Output the (X, Y) coordinate of the center of the cell containing the given text.  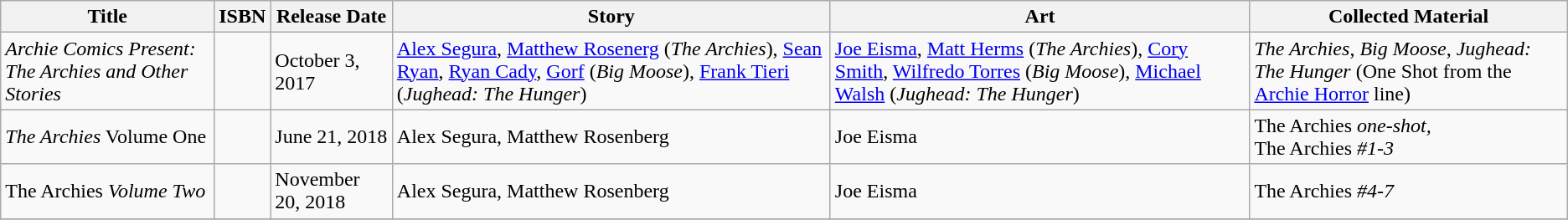
October 3, 2017 (332, 71)
The Archies one-shot,The Archies #1-3 (1409, 137)
Title (107, 17)
The Archies Volume One (107, 137)
Joe Eisma, Matt Herms (The Archies), Cory Smith, Wilfredo Torres (Big Moose), Michael Walsh (Jughead: The Hunger) (1040, 71)
Alex Segura, Matthew Rosenerg (The Archies), Sean Ryan, Ryan Cady, Gorf (Big Moose), Frank Tieri (Jughead: The Hunger) (611, 71)
ISBN (243, 17)
Archie Comics Present: The Archies and Other Stories (107, 71)
Collected Material (1409, 17)
Release Date (332, 17)
The Archies Volume Two (107, 191)
The Archies #4-7 (1409, 191)
Story (611, 17)
Art (1040, 17)
The Archies, Big Moose, Jughead: The Hunger (One Shot from the Archie Horror line) (1409, 71)
November 20, 2018 (332, 191)
June 21, 2018 (332, 137)
